Identify which cell holds the provided text, then report its (x, y) central coordinate. 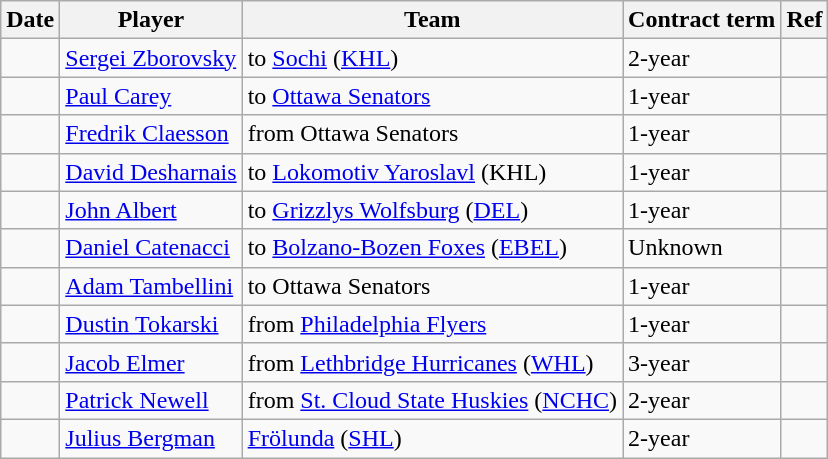
Sergei Zborovsky (151, 58)
Fredrik Claesson (151, 134)
Adam Tambellini (151, 286)
from Lethbridge Hurricanes (WHL) (432, 362)
to Lokomotiv Yaroslavl (KHL) (432, 172)
Julius Bergman (151, 438)
from Ottawa Senators (432, 134)
Ref (804, 20)
Dustin Tokarski (151, 324)
Player (151, 20)
Unknown (702, 248)
Date (30, 20)
Jacob Elmer (151, 362)
from St. Cloud State Huskies (NCHC) (432, 400)
to Bolzano-Bozen Foxes (EBEL) (432, 248)
Paul Carey (151, 96)
Patrick Newell (151, 400)
Contract term (702, 20)
David Desharnais (151, 172)
3-year (702, 362)
to Grizzlys Wolfsburg (DEL) (432, 210)
from Philadelphia Flyers (432, 324)
to Sochi (KHL) (432, 58)
Team (432, 20)
Daniel Catenacci (151, 248)
Frölunda (SHL) (432, 438)
John Albert (151, 210)
